Locate the cell with the specified text and output its [x, y] center coordinate. 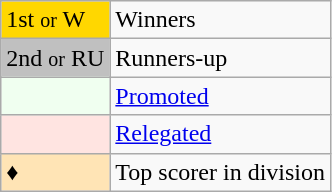
Winners [220, 20]
1st or W [56, 20]
Runners-up [220, 58]
Top scorer in division [220, 172]
♦ [56, 172]
Relegated [220, 134]
Promoted [220, 96]
2nd or RU [56, 58]
